For the text-containing cell, return its midpoint in (X, Y) coordinate format. 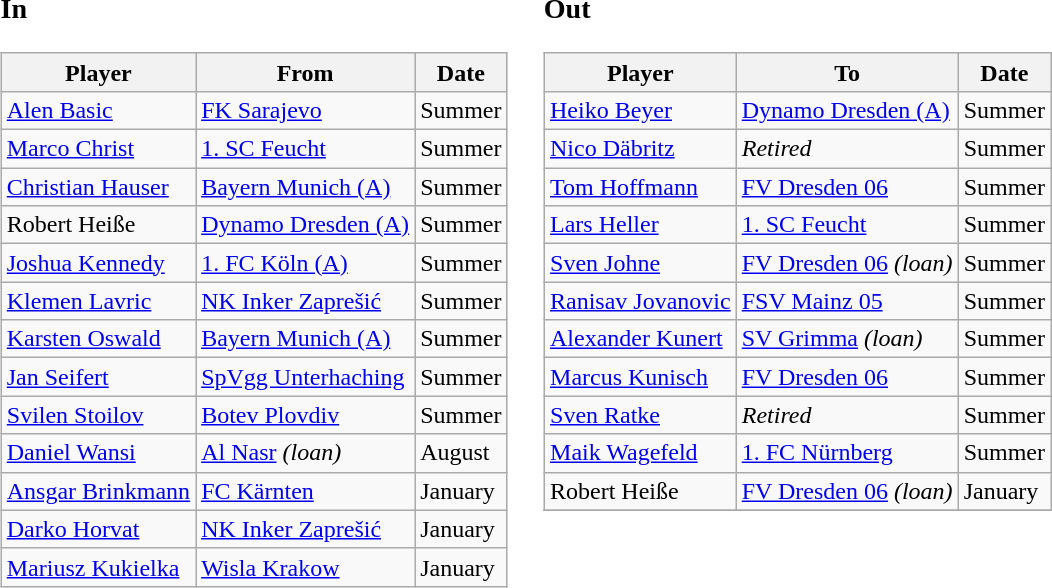
Ansgar Brinkmann (98, 491)
1. FC Köln (A) (306, 263)
Lars Heller (641, 225)
SpVgg Unterhaching (306, 377)
Daniel Wansi (98, 453)
Alexander Kunert (641, 339)
Svilen Stoilov (98, 415)
FSV Mainz 05 (847, 301)
Maik Wagefeld (641, 453)
Joshua Kennedy (98, 263)
FK Sarajevo (306, 110)
Marcus Kunisch (641, 377)
Tom Hoffmann (641, 187)
Jan Seifert (98, 377)
Mariusz Kukielka (98, 567)
Karsten Oswald (98, 339)
Klemen Lavric (98, 301)
August (461, 453)
FC Kärnten (306, 491)
Sven Johne (641, 263)
SV Grimma (loan) (847, 339)
Heiko Beyer (641, 110)
Alen Basic (98, 110)
From (306, 72)
Botev Plovdiv (306, 415)
Marco Christ (98, 149)
Darko Horvat (98, 529)
Nico Däbritz (641, 149)
Ranisav Jovanovic (641, 301)
Sven Ratke (641, 415)
Al Nasr (loan) (306, 453)
To (847, 72)
Christian Hauser (98, 187)
Wisla Krakow (306, 567)
1. FC Nürnberg (847, 453)
